Provide the (X, Y) coordinate of the cell's center where the given text is located.  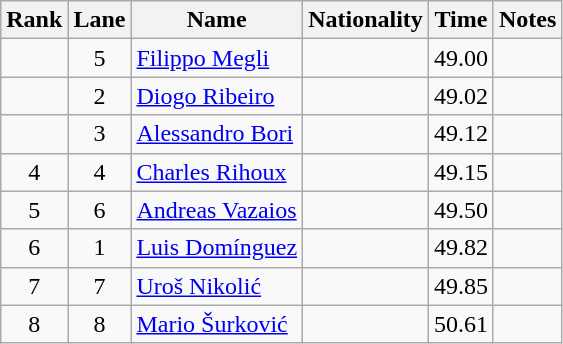
Andreas Vazaios (217, 210)
Alessandro Bori (217, 134)
Filippo Megli (217, 58)
3 (100, 134)
Lane (100, 20)
50.61 (460, 324)
Diogo Ribeiro (217, 96)
Notes (527, 20)
49.50 (460, 210)
49.00 (460, 58)
Mario Šurković (217, 324)
2 (100, 96)
49.15 (460, 172)
1 (100, 248)
Rank (34, 20)
Time (460, 20)
Name (217, 20)
49.12 (460, 134)
49.82 (460, 248)
49.85 (460, 286)
Luis Domínguez (217, 248)
Charles Rihoux (217, 172)
Uroš Nikolić (217, 286)
Nationality (366, 20)
49.02 (460, 96)
